Find where the given text appears and provide that cell's center as (x, y) coordinate. 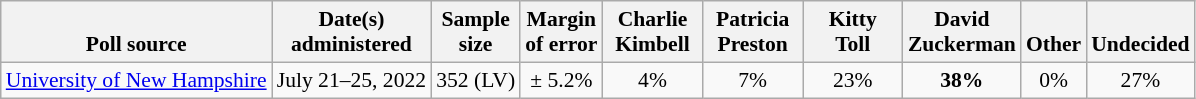
DavidZuckerman (962, 32)
CharlieKimbell (652, 32)
Poll source (136, 32)
KittyToll (853, 32)
Other (1054, 32)
Date(s)administered (352, 32)
July 21–25, 2022 (352, 80)
Samplesize (476, 32)
University of New Hampshire (136, 80)
23% (853, 80)
± 5.2% (561, 80)
Marginof error (561, 32)
38% (962, 80)
0% (1054, 80)
352 (LV) (476, 80)
Undecided (1140, 32)
PatriciaPreston (753, 32)
4% (652, 80)
7% (753, 80)
27% (1140, 80)
